Pinpoint the cell where the given text exists, returning its (X, Y) midpoint coordinate. 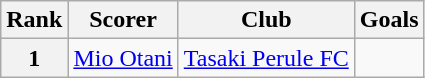
Tasaki Perule FC (266, 58)
Mio Otani (123, 58)
Goals (389, 20)
Rank (34, 20)
Scorer (123, 20)
1 (34, 58)
Club (266, 20)
